From the cell containing the given text, extract its center point as (X, Y) coordinate. 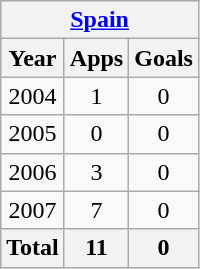
Spain (100, 20)
2005 (33, 134)
Total (33, 248)
11 (96, 248)
2004 (33, 96)
2007 (33, 210)
Goals (164, 58)
1 (96, 96)
Apps (96, 58)
2006 (33, 172)
7 (96, 210)
3 (96, 172)
Year (33, 58)
